Extract the [X, Y] coordinate from the center of the cell holding the provided text.  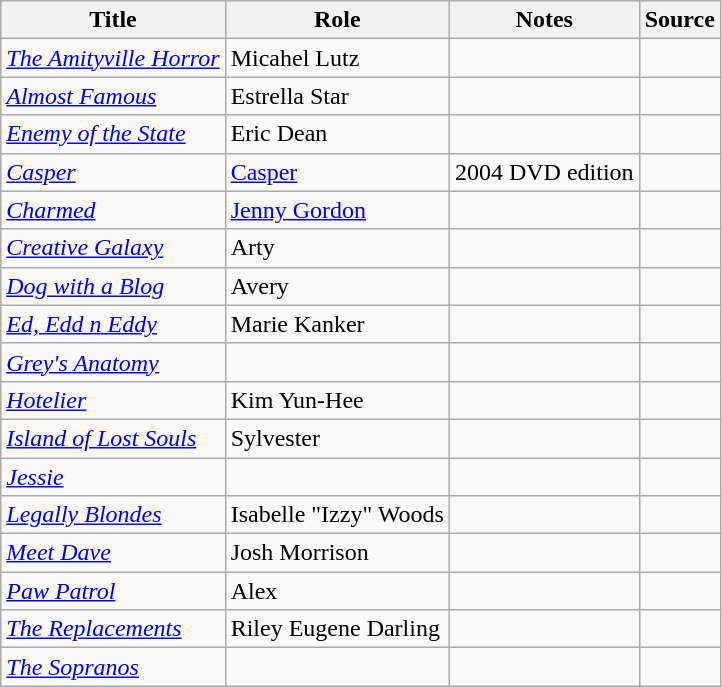
Riley Eugene Darling [337, 629]
Ed, Edd n Eddy [113, 324]
Josh Morrison [337, 553]
Grey's Anatomy [113, 362]
Creative Galaxy [113, 248]
Enemy of the State [113, 134]
Island of Lost Souls [113, 438]
Almost Famous [113, 96]
Eric Dean [337, 134]
Title [113, 20]
Arty [337, 248]
Sylvester [337, 438]
The Replacements [113, 629]
Hotelier [113, 400]
Kim Yun-Hee [337, 400]
Marie Kanker [337, 324]
Micahel Lutz [337, 58]
Role [337, 20]
Isabelle "Izzy" Woods [337, 515]
Alex [337, 591]
Estrella Star [337, 96]
Charmed [113, 210]
Jenny Gordon [337, 210]
Jessie [113, 477]
The Sopranos [113, 667]
Dog with a Blog [113, 286]
Meet Dave [113, 553]
Source [680, 20]
Notes [544, 20]
Avery [337, 286]
The Amityville Horror [113, 58]
Paw Patrol [113, 591]
Legally Blondes [113, 515]
2004 DVD edition [544, 172]
